Pinpoint the cell where the given text exists, returning its (x, y) midpoint coordinate. 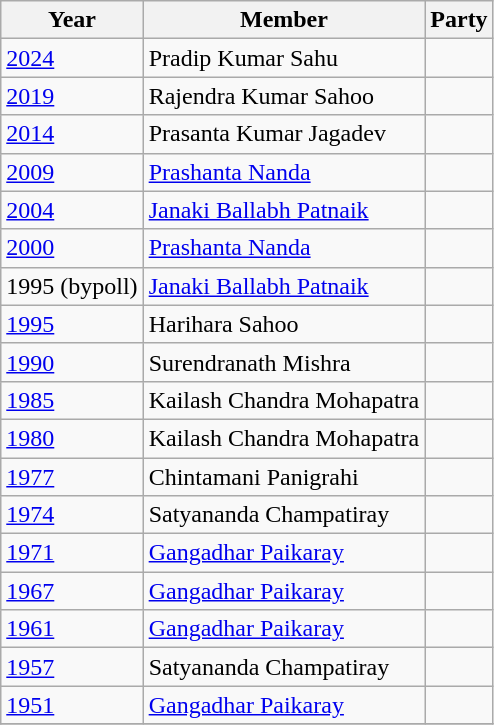
1990 (72, 362)
2009 (72, 172)
Chintamani Panigrahi (284, 477)
1980 (72, 438)
1951 (72, 705)
Harihara Sahoo (284, 324)
1961 (72, 629)
Prasanta Kumar Jagadev (284, 134)
1974 (72, 515)
1995 (bypoll) (72, 286)
2019 (72, 96)
Party (459, 20)
1967 (72, 591)
2004 (72, 210)
Pradip Kumar Sahu (284, 58)
2000 (72, 248)
1985 (72, 400)
1957 (72, 667)
1977 (72, 477)
Rajendra Kumar Sahoo (284, 96)
2024 (72, 58)
1995 (72, 324)
2014 (72, 134)
1971 (72, 553)
Year (72, 20)
Surendranath Mishra (284, 362)
Member (284, 20)
